Scan for the cell matching the given text and deliver its (X, Y) coordinate at center. 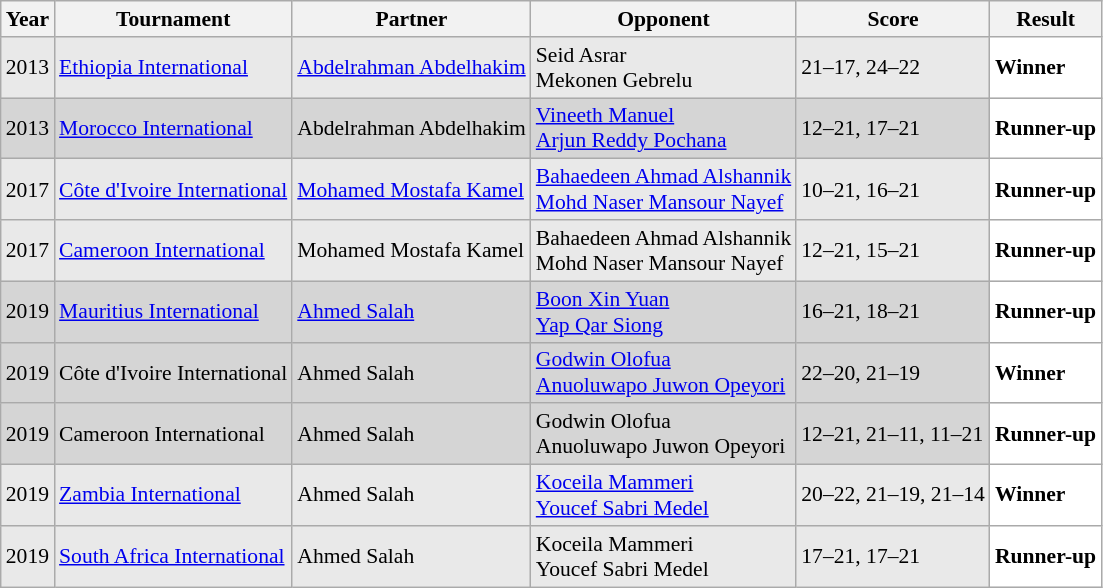
Vineeth Manuel Arjun Reddy Pochana (664, 128)
Mauritius International (173, 312)
12–21, 21–11, 11–21 (893, 434)
20–22, 21–19, 21–14 (893, 496)
Opponent (664, 19)
Ethiopia International (173, 68)
17–21, 17–21 (893, 556)
Partner (412, 19)
Year (28, 19)
Boon Xin Yuan Yap Qar Siong (664, 312)
12–21, 15–21 (893, 250)
Morocco International (173, 128)
21–17, 24–22 (893, 68)
22–20, 21–19 (893, 372)
16–21, 18–21 (893, 312)
Result (1046, 19)
Zambia International (173, 496)
Score (893, 19)
Seid Asrar Mekonen Gebrelu (664, 68)
Tournament (173, 19)
10–21, 16–21 (893, 190)
South Africa International (173, 556)
12–21, 17–21 (893, 128)
